From the cell containing the given text, extract its center point as [x, y] coordinate. 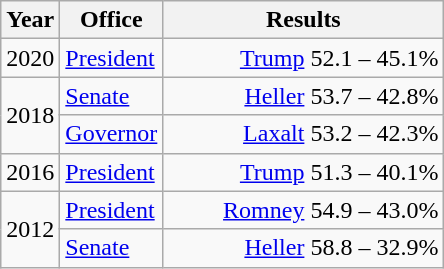
2012 [30, 229]
Governor [112, 134]
Office [112, 20]
Heller 58.8 – 32.9% [304, 248]
Laxalt 53.2 – 42.3% [304, 134]
2016 [30, 172]
Trump 52.1 – 45.1% [304, 58]
Heller 53.7 – 42.8% [304, 96]
2020 [30, 58]
Romney 54.9 – 43.0% [304, 210]
Year [30, 20]
Trump 51.3 – 40.1% [304, 172]
2018 [30, 115]
Results [304, 20]
